Identify which cell holds the provided text, then report its [x, y] central coordinate. 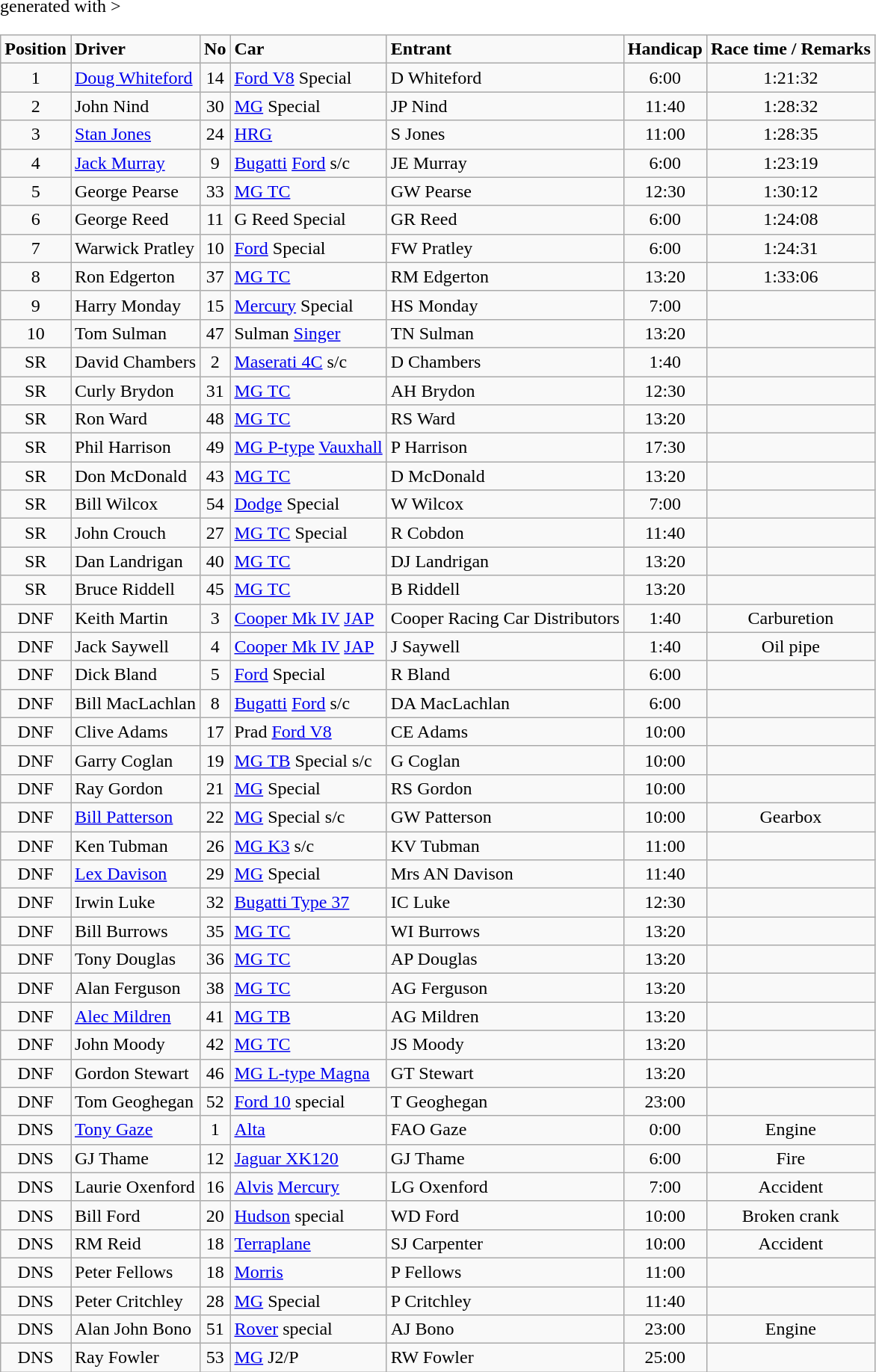
MG TB Special s/c [308, 760]
Position [36, 49]
AP Douglas [505, 960]
AJ Bono [505, 1329]
36 [215, 960]
43 [215, 476]
Lex Davison [135, 874]
Ford V8 Special [308, 78]
22 [215, 817]
33 [215, 191]
Ken Tubman [135, 845]
Cooper Racing Car Distributors [505, 618]
Peter Fellows [135, 1272]
Race time / Remarks [791, 49]
JS Moody [505, 1045]
FAO Gaze [505, 1130]
1:24:08 [791, 220]
Bruce Riddell [135, 590]
31 [215, 391]
GW Patterson [505, 817]
RW Fowler [505, 1358]
0:00 [665, 1130]
Laurie Oxenford [135, 1187]
SJ Carpenter [505, 1243]
6 [36, 220]
John Moody [135, 1045]
LG Oxenford [505, 1187]
Doug Whiteford [135, 78]
Rover special [308, 1329]
16 [215, 1187]
28 [215, 1301]
No [215, 49]
54 [215, 504]
25:00 [665, 1358]
Jaguar XK120 [308, 1158]
R Bland [505, 675]
Ray Gordon [135, 788]
42 [215, 1045]
MG TC Special [308, 533]
Hudson special [308, 1215]
FW Pratley [505, 248]
14 [215, 78]
24 [215, 135]
HS Monday [505, 305]
D Chambers [505, 362]
12 [215, 1158]
1:24:31 [791, 248]
Car [308, 49]
41 [215, 1016]
Irwin Luke [135, 903]
35 [215, 931]
Fire [791, 1158]
Jack Murray [135, 163]
Alta [308, 1130]
Ray Fowler [135, 1358]
GW Pearse [505, 191]
Prad Ford V8 [308, 732]
37 [215, 276]
Bill Wilcox [135, 504]
11 [215, 220]
Clive Adams [135, 732]
1:28:32 [791, 106]
Gearbox [791, 817]
Jack Saywell [135, 646]
Dick Bland [135, 675]
Alan Ferguson [135, 988]
Bill Ford [135, 1215]
AG Ferguson [505, 988]
CE Adams [505, 732]
Gordon Stewart [135, 1073]
WD Ford [505, 1215]
DA MacLachlan [505, 703]
Dan Landrigan [135, 561]
MG P-type Vauxhall [308, 448]
21 [215, 788]
TN Sulman [505, 333]
27 [215, 533]
G Reed Special [308, 220]
Tom Geoghegan [135, 1101]
D McDonald [505, 476]
George Pearse [135, 191]
45 [215, 590]
P Fellows [505, 1272]
17 [215, 732]
48 [215, 419]
P Harrison [505, 448]
KV Tubman [505, 845]
30 [215, 106]
Garry Coglan [135, 760]
Ron Ward [135, 419]
Mercury Special [308, 305]
W Wilcox [505, 504]
Peter Critchley [135, 1301]
P Critchley [505, 1301]
JE Murray [505, 163]
Curly Brydon [135, 391]
J Saywell [505, 646]
51 [215, 1329]
MG Special s/c [308, 817]
52 [215, 1101]
T Geoghegan [505, 1101]
IC Luke [505, 903]
Maserati 4C s/c [308, 362]
WI Burrows [505, 931]
AH Brydon [505, 391]
RM Edgerton [505, 276]
Tony Gaze [135, 1130]
G Coglan [505, 760]
Stan Jones [135, 135]
1:33:06 [791, 276]
S Jones [505, 135]
20 [215, 1215]
Morris [308, 1272]
1:28:35 [791, 135]
Bill Patterson [135, 817]
1:21:32 [791, 78]
17:30 [665, 448]
Phil Harrison [135, 448]
GR Reed [505, 220]
47 [215, 333]
Handicap [665, 49]
Entrant [505, 49]
John Crouch [135, 533]
29 [215, 874]
Warwick Pratley [135, 248]
Alec Mildren [135, 1016]
Harry Monday [135, 305]
1:30:12 [791, 191]
Don McDonald [135, 476]
Alan John Bono [135, 1329]
Bill MacLachlan [135, 703]
Ford 10 special [308, 1101]
Tony Douglas [135, 960]
D Whiteford [505, 78]
B Riddell [505, 590]
RS Gordon [505, 788]
26 [215, 845]
AG Mildren [505, 1016]
Ron Edgerton [135, 276]
Mrs AN Davison [505, 874]
MG L-type Magna [308, 1073]
George Reed [135, 220]
7 [36, 248]
49 [215, 448]
38 [215, 988]
Keith Martin [135, 618]
MG TB [308, 1016]
Dodge Special [308, 504]
15 [215, 305]
1:23:19 [791, 163]
David Chambers [135, 362]
Sulman Singer [308, 333]
Bill Burrows [135, 931]
RM Reid [135, 1243]
GT Stewart [505, 1073]
DJ Landrigan [505, 561]
53 [215, 1358]
Alvis Mercury [308, 1187]
19 [215, 760]
HRG [308, 135]
JP Nind [505, 106]
Tom Sulman [135, 333]
32 [215, 903]
MG K3 s/c [308, 845]
Driver [135, 49]
40 [215, 561]
Broken crank [791, 1215]
Carburetion [791, 618]
John Nind [135, 106]
Terraplane [308, 1243]
RS Ward [505, 419]
46 [215, 1073]
MG J2/P [308, 1358]
Bugatti Type 37 [308, 903]
R Cobdon [505, 533]
Oil pipe [791, 646]
